Detect which cell encompasses the target text, then output its [X, Y] center coordinate. 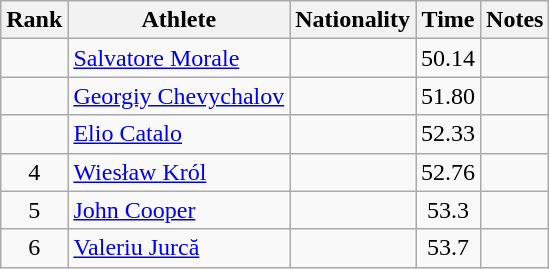
52.33 [448, 134]
Salvatore Morale [179, 58]
53.3 [448, 210]
5 [34, 210]
Rank [34, 20]
John Cooper [179, 210]
4 [34, 172]
Valeriu Jurcă [179, 248]
Georgiy Chevychalov [179, 96]
51.80 [448, 96]
53.7 [448, 248]
Wiesław Król [179, 172]
Notes [515, 20]
52.76 [448, 172]
Nationality [353, 20]
Athlete [179, 20]
Elio Catalo [179, 134]
6 [34, 248]
Time [448, 20]
50.14 [448, 58]
